Extract the (x, y) coordinate from the center of the cell holding the provided text.  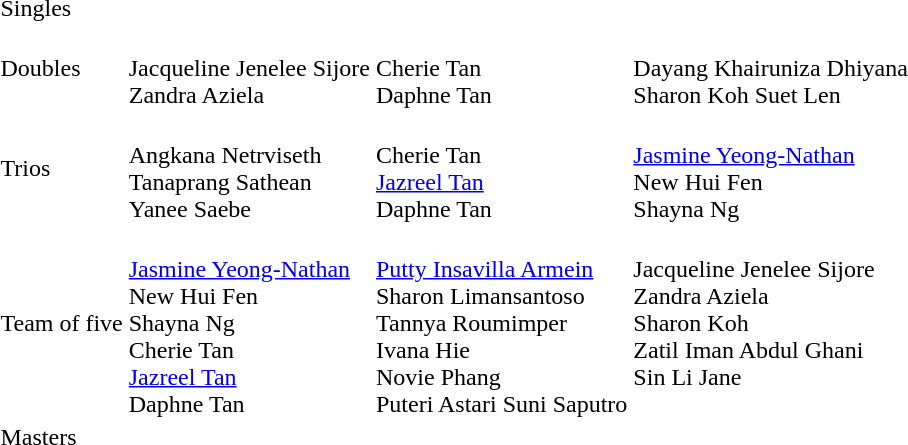
Jasmine Yeong-Nathan New Hui Fen Shayna Ng Cherie Tan Jazreel Tan Daphne Tan (249, 323)
Cherie Tan Jazreel Tan Daphne Tan (502, 168)
Putty Insavilla Armein Sharon Limansantoso Tannya Roumimper Ivana Hie Novie Phang Puteri Astari Suni Saputro (502, 323)
Jacqueline Jenelee Sijore Zandra Aziela (249, 68)
Angkana Netrviseth Tanaprang Sathean Yanee Saebe (249, 168)
Cherie Tan Daphne Tan (502, 68)
